For the text-containing cell, return its midpoint in [X, Y] coordinate format. 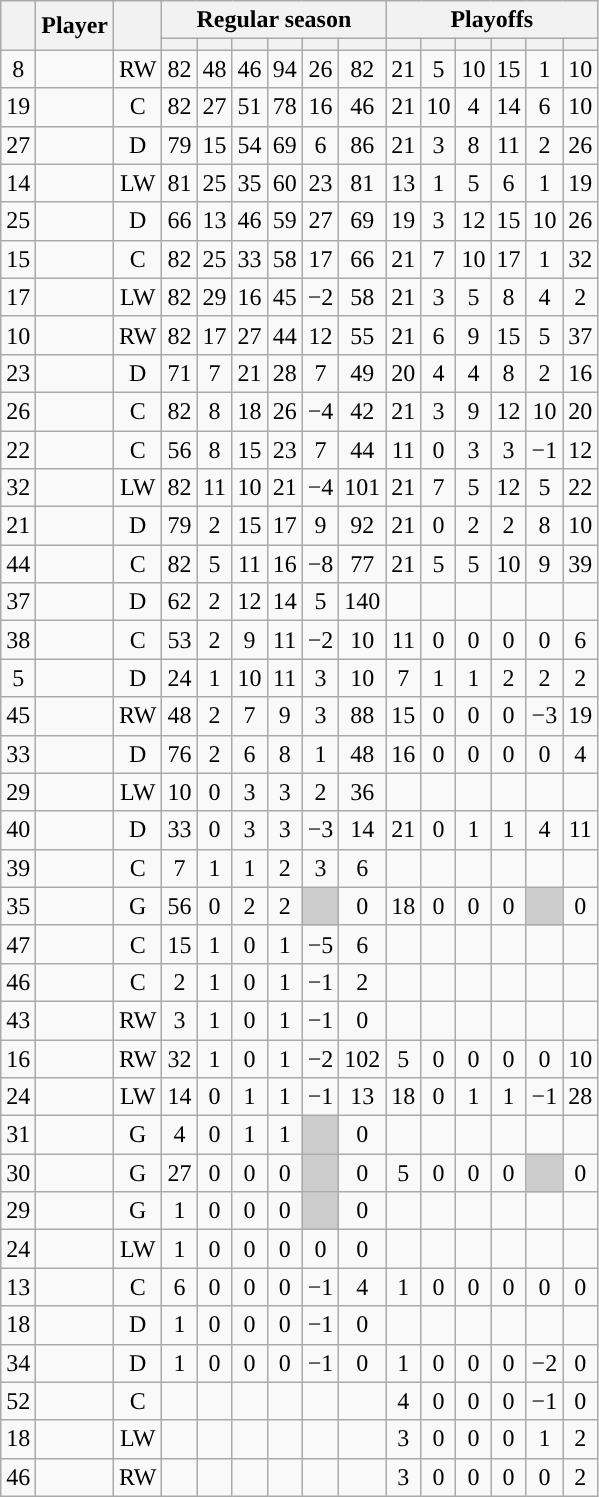
Player [75, 26]
36 [362, 792]
Regular season [274, 20]
59 [284, 221]
92 [362, 526]
51 [250, 107]
101 [362, 488]
55 [362, 335]
88 [362, 716]
52 [18, 1401]
86 [362, 145]
31 [18, 1135]
42 [362, 411]
54 [250, 145]
53 [180, 640]
40 [18, 830]
47 [18, 944]
−8 [320, 564]
34 [18, 1363]
60 [284, 183]
62 [180, 602]
49 [362, 373]
38 [18, 640]
102 [362, 1059]
43 [18, 1020]
76 [180, 754]
Playoffs [492, 20]
77 [362, 564]
30 [18, 1173]
140 [362, 602]
94 [284, 69]
78 [284, 107]
71 [180, 373]
−5 [320, 944]
